Scan for the cell matching the given text and deliver its [X, Y] coordinate at center. 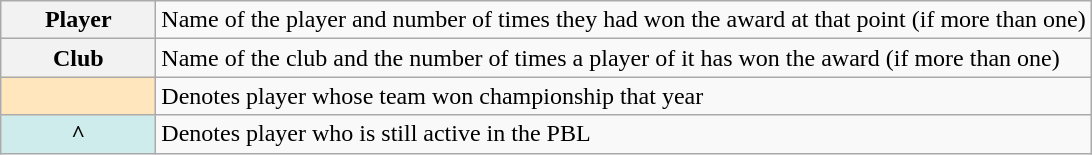
Club [78, 58]
Name of the club and the number of times a player of it has won the award (if more than one) [624, 58]
Denotes player who is still active in the PBL [624, 134]
Denotes player whose team won championship that year [624, 96]
Name of the player and number of times they had won the award at that point (if more than one) [624, 20]
^ [78, 134]
Player [78, 20]
